Detect which cell encompasses the target text, then output its (x, y) center coordinate. 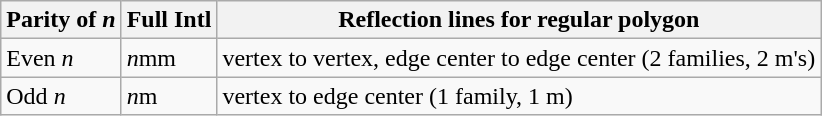
nmm (169, 58)
Parity of n (61, 20)
Odd n (61, 96)
nm (169, 96)
Reflection lines for regular polygon (519, 20)
vertex to edge center (1 family, 1 m) (519, 96)
Even n (61, 58)
vertex to vertex, edge center to edge center (2 families, 2 m's) (519, 58)
Full Intl (169, 20)
